Extract the (x, y) coordinate from the center of the cell holding the provided text.  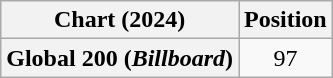
97 (285, 58)
Position (285, 20)
Chart (2024) (120, 20)
Global 200 (Billboard) (120, 58)
